Return the [x, y] coordinate for the center point of the cell that contains the specified text.  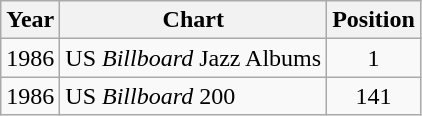
141 [374, 96]
1 [374, 58]
Year [30, 20]
Chart [194, 20]
Position [374, 20]
US Billboard 200 [194, 96]
US Billboard Jazz Albums [194, 58]
